From the cell containing the given text, extract its center point as [x, y] coordinate. 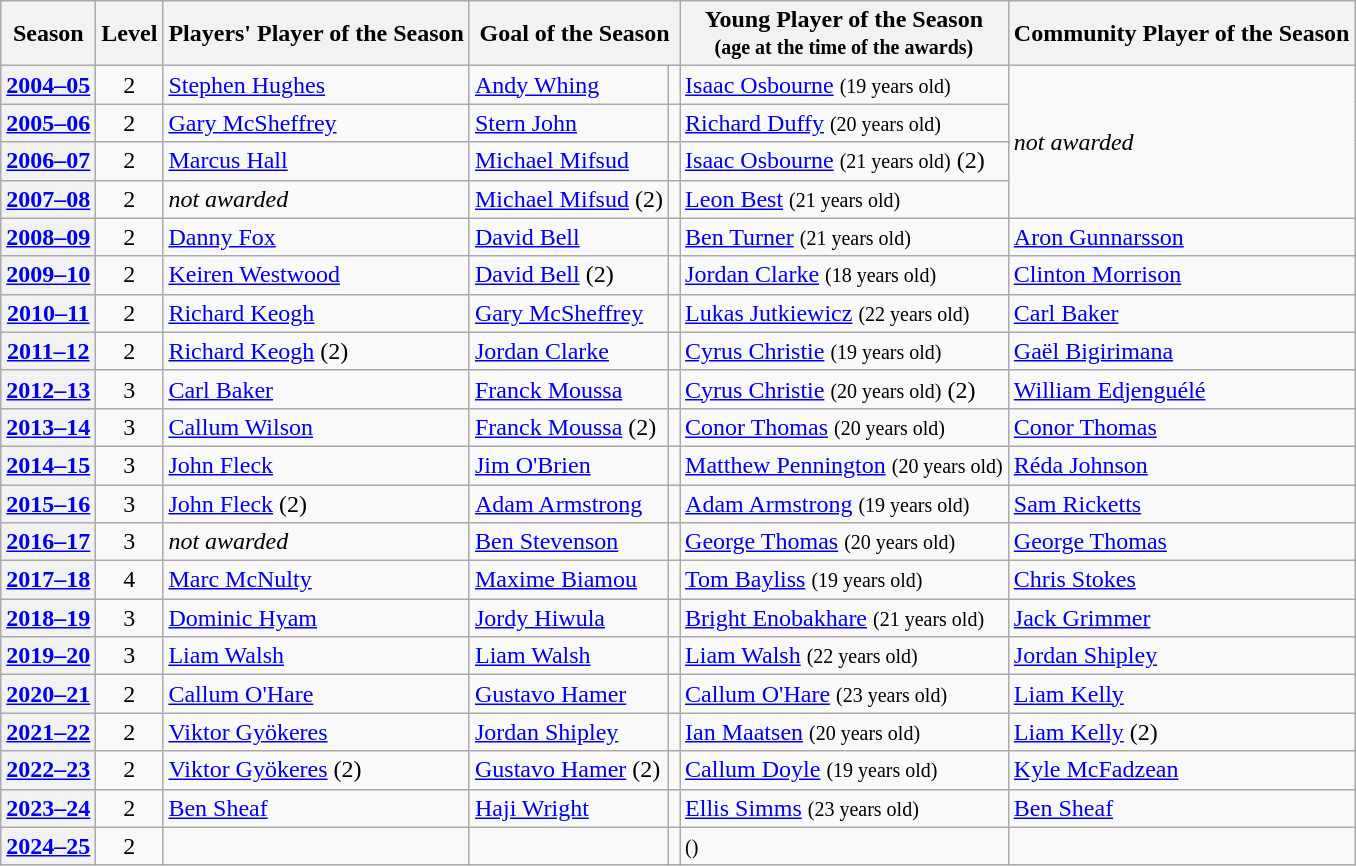
Richard Keogh (2) [316, 351]
George Thomas [1182, 542]
Michael Mifsud [568, 161]
2018–19 [48, 618]
Marc McNulty [316, 580]
Clinton Morrison [1182, 275]
2011–12 [48, 351]
Franck Moussa (2) [568, 427]
Leon Best (21 years old) [844, 199]
Sam Ricketts [1182, 503]
Young Player of the Season(age at the time of the awards) [844, 34]
2016–17 [48, 542]
John Fleck (2) [316, 503]
David Bell (2) [568, 275]
Ian Maatsen (20 years old) [844, 732]
Liam Kelly [1182, 694]
2021–22 [48, 732]
Tom Bayliss (19 years old) [844, 580]
Callum Doyle (19 years old) [844, 770]
Community Player of the Season [1182, 34]
4 [130, 580]
Ben Turner (21 years old) [844, 237]
George Thomas (20 years old) [844, 542]
Goal of the Season [574, 34]
Réda Johnson [1182, 465]
John Fleck [316, 465]
2005–06 [48, 123]
Marcus Hall [316, 161]
Cyrus Christie (19 years old) [844, 351]
Cyrus Christie (20 years old) (2) [844, 389]
2015–16 [48, 503]
2007–08 [48, 199]
Liam Kelly (2) [1182, 732]
2012–13 [48, 389]
Viktor Gyökeres (2) [316, 770]
Haji Wright [568, 808]
Season [48, 34]
2020–21 [48, 694]
Danny Fox [316, 237]
Stern John [568, 123]
Adam Armstrong (19 years old) [844, 503]
Adam Armstrong [568, 503]
2010–11 [48, 313]
Liam Walsh (22 years old) [844, 656]
2017–18 [48, 580]
Ellis Simms (23 years old) [844, 808]
2019–20 [48, 656]
() [844, 846]
Gustavo Hamer [568, 694]
Isaac Osbourne (19 years old) [844, 85]
Maxime Biamou [568, 580]
Callum O'Hare [316, 694]
2024–25 [48, 846]
2022–23 [48, 770]
Keiren Westwood [316, 275]
Michael Mifsud (2) [568, 199]
2008–09 [48, 237]
Andy Whing [568, 85]
Franck Moussa [568, 389]
Level [130, 34]
2023–24 [48, 808]
Aron Gunnarsson [1182, 237]
Ben Stevenson [568, 542]
Chris Stokes [1182, 580]
2009–10 [48, 275]
Conor Thomas (20 years old) [844, 427]
Kyle McFadzean [1182, 770]
Callum Wilson [316, 427]
Richard Keogh [316, 313]
Jordan Clarke (18 years old) [844, 275]
Matthew Pennington (20 years old) [844, 465]
Stephen Hughes [316, 85]
Conor Thomas [1182, 427]
Dominic Hyam [316, 618]
Callum O'Hare (23 years old) [844, 694]
Isaac Osbourne (21 years old) (2) [844, 161]
2014–15 [48, 465]
Jordan Clarke [568, 351]
Lukas Jutkiewicz (22 years old) [844, 313]
Jack Grimmer [1182, 618]
2013–14 [48, 427]
Richard Duffy (20 years old) [844, 123]
Bright Enobakhare (21 years old) [844, 618]
Viktor Gyökeres [316, 732]
David Bell [568, 237]
Players' Player of the Season [316, 34]
Jordy Hiwula [568, 618]
Jim O'Brien [568, 465]
2004–05 [48, 85]
William Edjenguélé [1182, 389]
Gaël Bigirimana [1182, 351]
2006–07 [48, 161]
Gustavo Hamer (2) [568, 770]
